Identify which cell holds the provided text, then report its [X, Y] central coordinate. 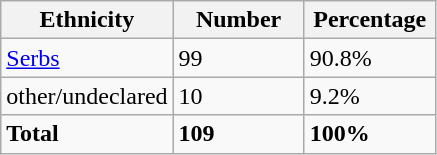
Serbs [87, 58]
other/undeclared [87, 96]
Total [87, 134]
90.8% [370, 58]
99 [238, 58]
9.2% [370, 96]
109 [238, 134]
Number [238, 20]
Ethnicity [87, 20]
10 [238, 96]
Percentage [370, 20]
100% [370, 134]
